For the text-containing cell, return its midpoint in (x, y) coordinate format. 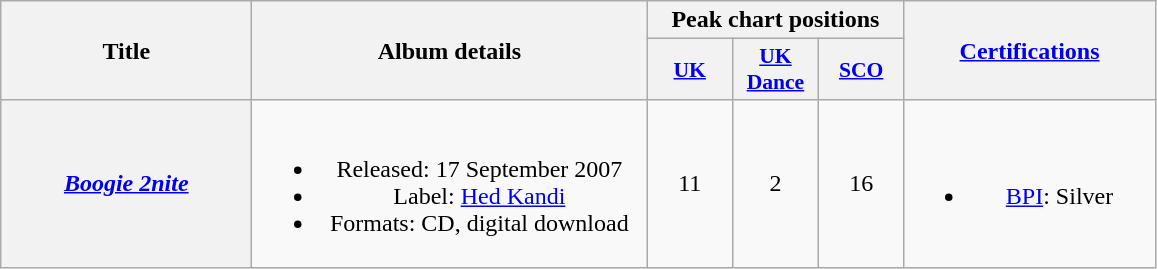
Released: 17 September 2007Label: Hed KandiFormats: CD, digital download (450, 184)
11 (690, 184)
16 (861, 184)
Boogie 2nite (126, 184)
Peak chart positions (776, 20)
UKDance (776, 70)
BPI: Silver (1030, 184)
Certifications (1030, 50)
2 (776, 184)
Album details (450, 50)
SCO (861, 70)
Title (126, 50)
UK (690, 70)
